Determine the (x, y) coordinate at the center of the cell enclosing the given text.  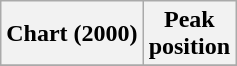
Chart (2000) (72, 34)
Peakposition (189, 34)
